Return the (x, y) coordinate for the center point of the cell that contains the specified text.  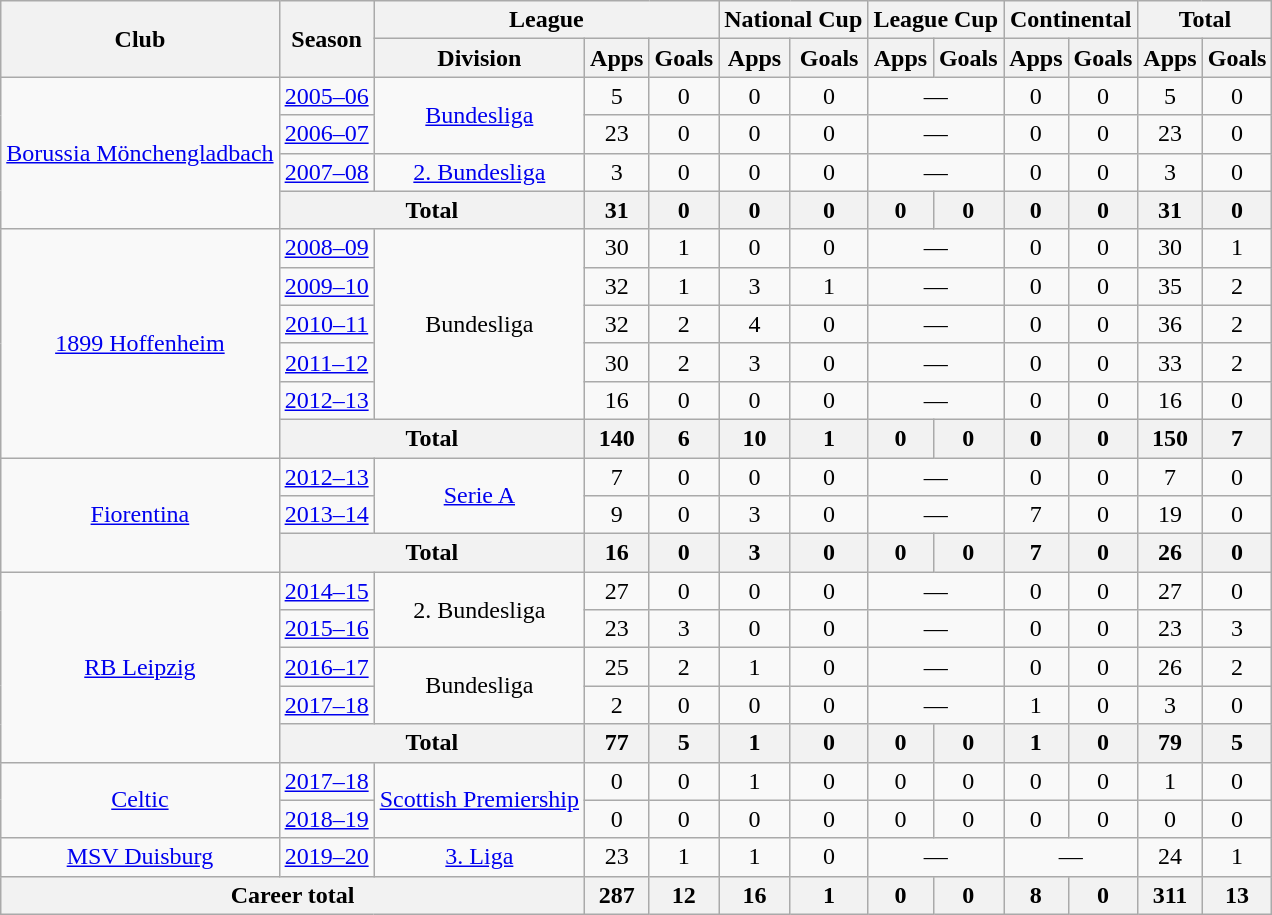
2005–06 (326, 96)
2019–20 (326, 857)
Season (326, 39)
3. Liga (479, 857)
Continental (1071, 20)
2014–15 (326, 591)
Club (140, 39)
League (546, 20)
25 (617, 667)
287 (617, 895)
Fiorentina (140, 515)
13 (1237, 895)
6 (684, 438)
National Cup (794, 20)
2010–11 (326, 324)
Borussia Mönchengladbach (140, 153)
140 (617, 438)
2011–12 (326, 362)
10 (755, 438)
RB Leipzig (140, 667)
2006–07 (326, 134)
36 (1170, 324)
2008–09 (326, 248)
77 (617, 743)
150 (1170, 438)
8 (1036, 895)
2015–16 (326, 629)
Celtic (140, 800)
9 (617, 515)
MSV Duisburg (140, 857)
79 (1170, 743)
2018–19 (326, 819)
Serie A (479, 496)
Division (479, 58)
League Cup (936, 20)
2016–17 (326, 667)
Scottish Premiership (479, 800)
35 (1170, 286)
311 (1170, 895)
2013–14 (326, 515)
2007–08 (326, 172)
33 (1170, 362)
2009–10 (326, 286)
12 (684, 895)
4 (755, 324)
19 (1170, 515)
24 (1170, 857)
1899 Hoffenheim (140, 343)
Career total (293, 895)
